Return the [x, y] coordinate for the center point of the cell that contains the specified text.  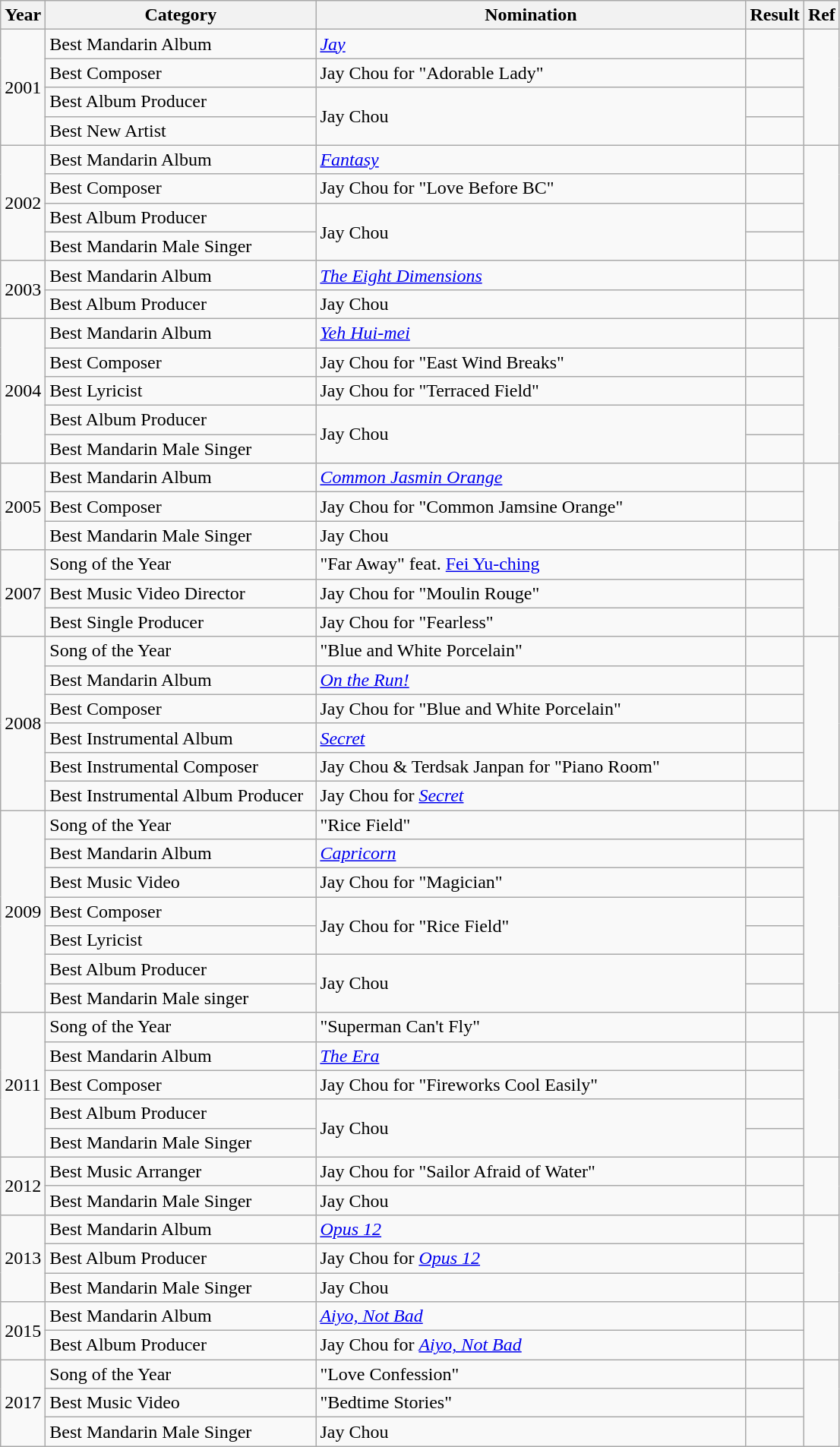
Best Instrumental Album Producer [181, 795]
2008 [23, 723]
Ref [822, 15]
The Era [531, 1056]
Jay Chou & Terdsak Janpan for "Piano Room" [531, 766]
"Blue and White Porcelain" [531, 651]
Jay Chou for "Fireworks Cool Easily" [531, 1085]
Jay Chou for "Blue and White Porcelain" [531, 709]
Jay Chou for Aiyo, Not Bad [531, 1345]
Jay Chou for "Common Jamsine Orange" [531, 507]
On the Run! [531, 680]
Jay Chou for "Adorable Lady" [531, 73]
2002 [23, 203]
2007 [23, 593]
Best Mandarin Male singer [181, 998]
Yeh Hui-mei [531, 333]
2004 [23, 390]
Nomination [531, 15]
Jay Chou for "Magician" [531, 883]
Best Single Producer [181, 622]
The Eight Dimensions [531, 275]
Year [23, 15]
2017 [23, 1403]
2009 [23, 911]
Jay Chou for Secret [531, 795]
"Superman Can't Fly" [531, 1027]
"Rice Field" [531, 824]
Category [181, 15]
Jay Chou for Opus 12 [531, 1258]
Jay Chou for "Fearless" [531, 622]
Fantasy [531, 160]
2013 [23, 1258]
Result [775, 15]
Jay [531, 44]
"Love Confession" [531, 1374]
Secret [531, 738]
Best Instrumental Album [181, 738]
2011 [23, 1085]
Jay Chou for "Sailor Afraid of Water" [531, 1171]
Common Jasmin Orange [531, 478]
Capricorn [531, 854]
2005 [23, 507]
2001 [23, 87]
Jay Chou for "East Wind Breaks" [531, 362]
Best Instrumental Composer [181, 766]
Jay Chou for "Terraced Field" [531, 391]
2015 [23, 1331]
Best Music Arranger [181, 1171]
Jay Chou for "Moulin Rouge" [531, 593]
Best Music Video Director [181, 593]
Aiyo, Not Bad [531, 1316]
Best New Artist [181, 131]
Opus 12 [531, 1229]
"Bedtime Stories" [531, 1403]
"Far Away" feat. Fei Yu-ching [531, 564]
2012 [23, 1186]
Jay Chou for "Rice Field" [531, 926]
2003 [23, 289]
Jay Chou for "Love Before BC" [531, 188]
